Return the [x, y] coordinate for the center point of the cell that contains the specified text.  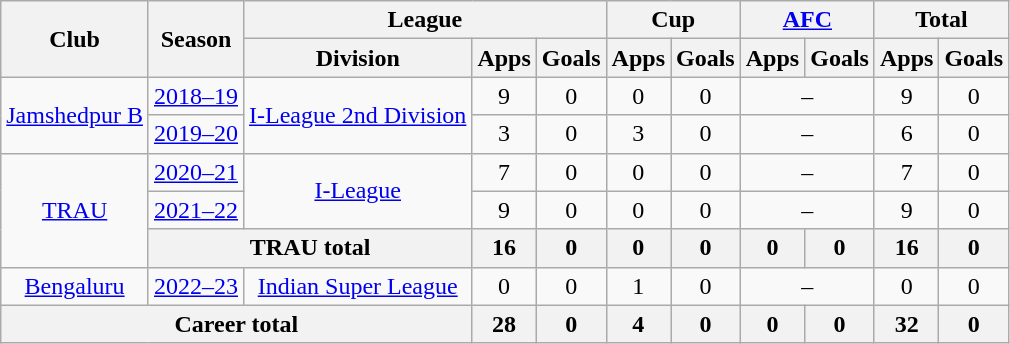
Jamshedpur B [75, 115]
Bengaluru [75, 286]
4 [638, 324]
League [426, 20]
28 [504, 324]
Club [75, 39]
2021–22 [196, 210]
TRAU [75, 210]
32 [906, 324]
1 [638, 286]
2018–19 [196, 96]
2019–20 [196, 134]
I-League [358, 191]
TRAU total [310, 248]
Season [196, 39]
I-League 2nd Division [358, 115]
AFC [807, 20]
Total [941, 20]
2020–21 [196, 172]
Indian Super League [358, 286]
Cup [673, 20]
2022–23 [196, 286]
Division [358, 58]
Career total [236, 324]
6 [906, 134]
